Return (X, Y) of the center of cell containing provided text 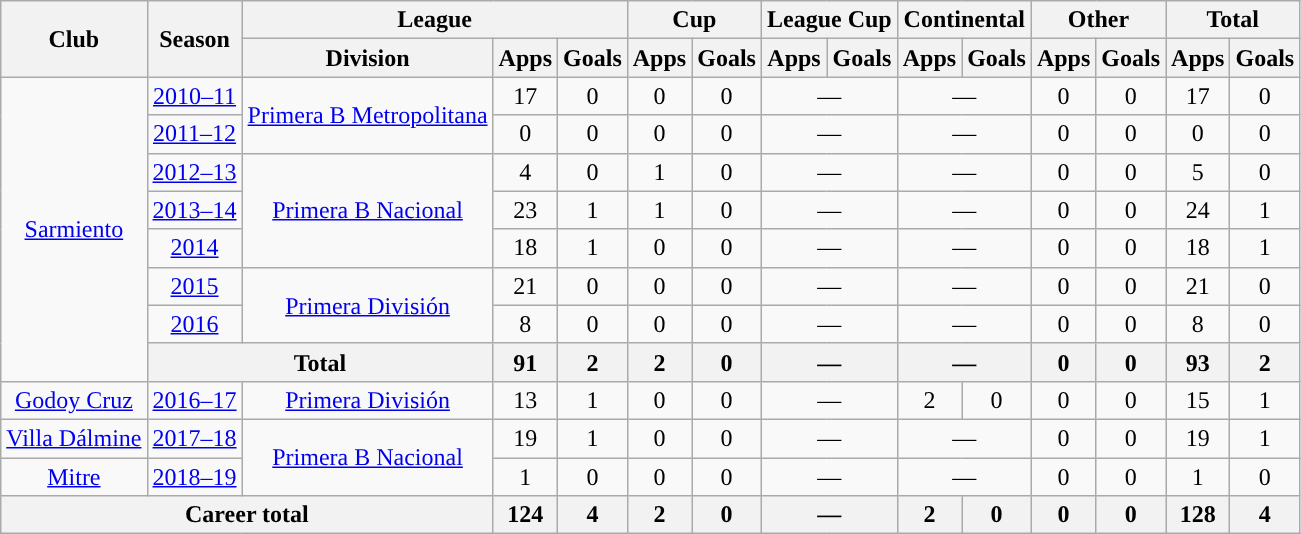
League Cup (829, 20)
2014 (194, 248)
2016 (194, 324)
Other (1098, 20)
93 (1198, 362)
2015 (194, 286)
Godoy Cruz (74, 400)
15 (1198, 400)
5 (1198, 172)
Season (194, 39)
2016–17 (194, 400)
Villa Dálmine (74, 438)
91 (525, 362)
Club (74, 39)
2017–18 (194, 438)
Cup (694, 20)
Primera B Metropolitana (368, 115)
Division (368, 58)
Career total (247, 515)
Sarmiento (74, 229)
13 (525, 400)
League (434, 20)
Continental (964, 20)
124 (525, 515)
2013–14 (194, 210)
2010–11 (194, 96)
Mitre (74, 477)
24 (1198, 210)
2018–19 (194, 477)
2011–12 (194, 134)
128 (1198, 515)
23 (525, 210)
2012–13 (194, 172)
